Extract the (x, y) coordinate from the center of the cell holding the provided text.  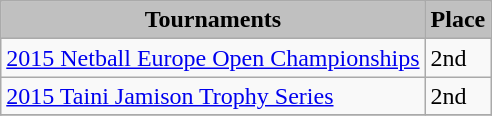
2015 Taini Jamison Trophy Series (213, 96)
Place (458, 20)
2015 Netball Europe Open Championships (213, 58)
Tournaments (213, 20)
